Return the [X, Y] coordinate for the center point of the cell that contains the specified text.  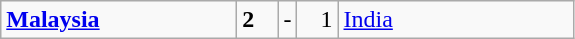
Malaysia [119, 20]
1 [318, 20]
2 [258, 20]
- [288, 20]
India [456, 20]
